Identify which cell holds the provided text, then report its [X, Y] central coordinate. 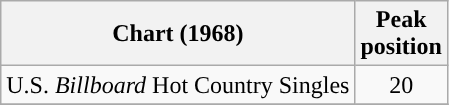
Chart (1968) [178, 34]
U.S. Billboard Hot Country Singles [178, 85]
Peakposition [401, 34]
20 [401, 85]
